Pinpoint the cell where the given text exists, returning its (X, Y) midpoint coordinate. 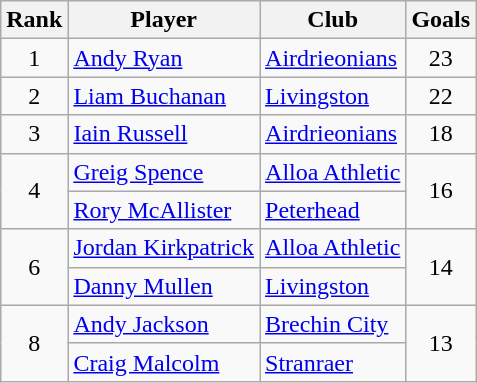
6 (34, 267)
1 (34, 58)
Craig Malcolm (164, 362)
16 (441, 191)
Rory McAllister (164, 210)
Club (333, 20)
Brechin City (333, 324)
Stranraer (333, 362)
Peterhead (333, 210)
8 (34, 343)
14 (441, 267)
2 (34, 96)
4 (34, 191)
Danny Mullen (164, 286)
23 (441, 58)
Andy Jackson (164, 324)
18 (441, 134)
Greig Spence (164, 172)
Liam Buchanan (164, 96)
3 (34, 134)
Iain Russell (164, 134)
Player (164, 20)
Andy Ryan (164, 58)
22 (441, 96)
Rank (34, 20)
13 (441, 343)
Goals (441, 20)
Jordan Kirkpatrick (164, 248)
